Identify which cell holds the provided text, then report its [X, Y] central coordinate. 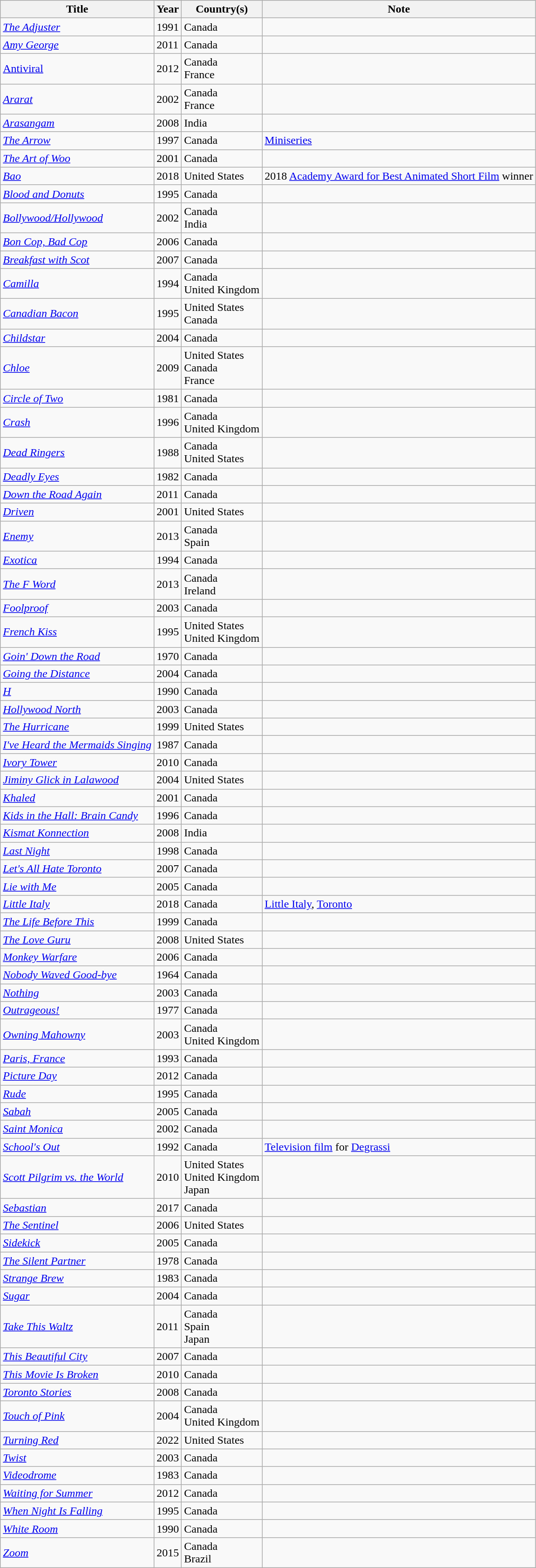
Take This Waltz [77, 1326]
The Sentinel [77, 1225]
Jiminy Glick in Lalawood [77, 780]
Crash [77, 423]
2009 [168, 368]
Picture Day [77, 1076]
Kismat Konnection [77, 833]
This Movie Is Broken [77, 1374]
2022 [168, 1440]
Rude [77, 1094]
H [77, 692]
1993 [168, 1058]
This Beautiful City [77, 1357]
Ivory Tower [77, 762]
1970 [168, 656]
2015 [168, 1553]
The F Word [77, 584]
School's Out [77, 1147]
Title [77, 9]
1987 [168, 745]
Goin' Down the Road [77, 656]
Bon Cop, Bad Cop [77, 242]
White Room [77, 1528]
Nobody Waved Good-bye [77, 975]
Television film for Degrassi [399, 1147]
Outrageous! [77, 1010]
The Silent Partner [77, 1261]
The Art of Woo [77, 158]
Owning Mahowny [77, 1034]
Blood and Donuts [77, 194]
Camilla [77, 284]
I've Heard the Mermaids Singing [77, 745]
Chloe [77, 368]
1964 [168, 975]
Deadly Eyes [77, 477]
Bollywood/Hollywood [77, 218]
Sidekick [77, 1243]
Going the Distance [77, 674]
CanadaIndia [222, 218]
Twist [77, 1458]
Last Night [77, 851]
Kids in the Hall: Brain Candy [77, 815]
Khaled [77, 798]
Saint Monica [77, 1129]
Childstar [77, 338]
Exotica [77, 560]
CanadaIreland [222, 584]
Toronto Stories [77, 1392]
The Life Before This [77, 922]
Zoom [77, 1553]
Monkey Warfare [77, 957]
United StatesUnited KingdomJapan [222, 1177]
Circle of Two [77, 398]
1978 [168, 1261]
Nothing [77, 993]
When Night Is Falling [77, 1511]
Let's All Hate Toronto [77, 868]
Sabah [77, 1111]
1977 [168, 1010]
2017 [168, 1207]
Amy George [77, 45]
United StatesUnited Kingdom [222, 632]
Scott Pilgrim vs. the World [77, 1177]
1992 [168, 1147]
United StatesCanada [222, 314]
1982 [168, 477]
Touch of Pink [77, 1416]
Driven [77, 512]
Bao [77, 176]
CanadaBrazil [222, 1553]
Lie with Me [77, 886]
Sebastian [77, 1207]
Canadian Bacon [77, 314]
1988 [168, 452]
Down the Road Again [77, 494]
CanadaSpain [222, 536]
Arasangam [77, 123]
Note [399, 9]
Enemy [77, 536]
Miniseries [399, 141]
2018 Academy Award for Best Animated Short Film winner [399, 176]
The Hurricane [77, 727]
1997 [168, 141]
Ararat [77, 99]
Little Italy [77, 904]
The Adjuster [77, 27]
Sugar [77, 1296]
The Arrow [77, 141]
Little Italy, Toronto [399, 904]
Country(s) [222, 9]
Dead Ringers [77, 452]
Foolproof [77, 608]
1998 [168, 851]
Year [168, 9]
Antiviral [77, 69]
Breakfast with Scot [77, 259]
Videodrome [77, 1475]
United StatesCanadaFrance [222, 368]
Paris, France [77, 1058]
Strange Brew [77, 1279]
The Love Guru [77, 940]
CanadaUnited States [222, 452]
1991 [168, 27]
Hollywood North [77, 709]
Turning Red [77, 1440]
1981 [168, 398]
CanadaSpainJapan [222, 1326]
French Kiss [77, 632]
Waiting for Summer [77, 1493]
